Find where the given text appears and provide that cell's center as [x, y] coordinate. 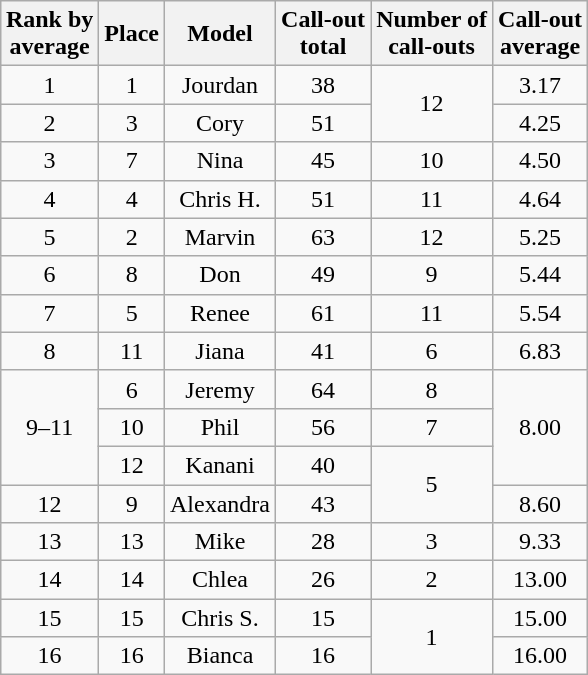
Kanani [220, 465]
9.33 [540, 542]
Nina [220, 161]
Jourdan [220, 85]
6.83 [540, 351]
Bianca [220, 656]
40 [324, 465]
15.00 [540, 618]
Model [220, 34]
Chlea [220, 580]
4.25 [540, 123]
Chris H. [220, 199]
Renee [220, 313]
4.50 [540, 161]
5.25 [540, 237]
Call-outaverage [540, 34]
13.00 [540, 580]
Phil [220, 427]
Mike [220, 542]
28 [324, 542]
26 [324, 580]
61 [324, 313]
45 [324, 161]
Don [220, 275]
64 [324, 389]
Jeremy [220, 389]
Jiana [220, 351]
56 [324, 427]
43 [324, 503]
5.54 [540, 313]
Call-outtotal [324, 34]
9–11 [49, 427]
Rank byaverage [49, 34]
Marvin [220, 237]
4.64 [540, 199]
5.44 [540, 275]
49 [324, 275]
16.00 [540, 656]
63 [324, 237]
Alexandra [220, 503]
38 [324, 85]
Chris S. [220, 618]
Place [132, 34]
41 [324, 351]
3.17 [540, 85]
Number ofcall-outs [432, 34]
8.60 [540, 503]
8.00 [540, 427]
Cory [220, 123]
